Determine the (x, y) coordinate at the center of the cell enclosing the given text.  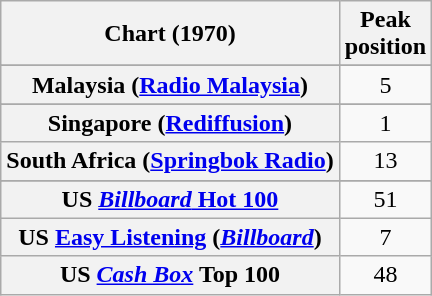
51 (385, 199)
Chart (1970) (170, 34)
13 (385, 161)
5 (385, 85)
South Africa (Springbok Radio) (170, 161)
US Easy Listening (Billboard) (170, 237)
US Cash Box Top 100 (170, 275)
Malaysia (Radio Malaysia) (170, 85)
Singapore (Rediffusion) (170, 123)
US Billboard Hot 100 (170, 199)
7 (385, 237)
1 (385, 123)
48 (385, 275)
Peakposition (385, 34)
